Determine the (x, y) coordinate at the center of the cell enclosing the given text.  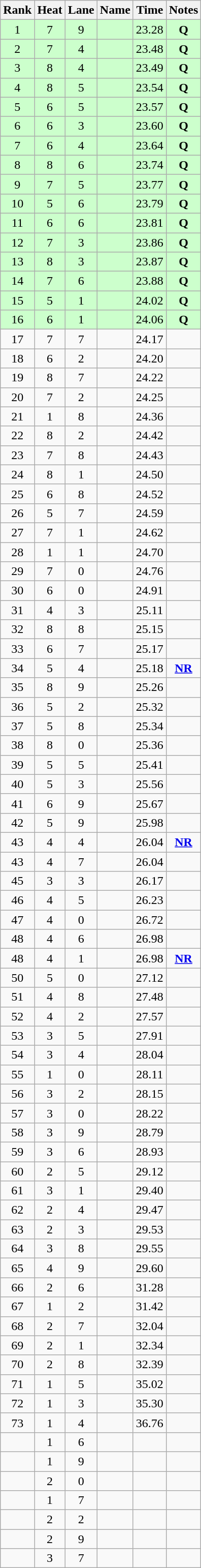
26.23 (149, 900)
23.77 (149, 184)
27 (17, 532)
71 (17, 1384)
66 (17, 1287)
29.12 (149, 1171)
58 (17, 1132)
28.93 (149, 1152)
26.17 (149, 881)
32.39 (149, 1365)
25.98 (149, 823)
37 (17, 726)
73 (17, 1423)
24.42 (149, 436)
24.76 (149, 571)
Rank (17, 10)
23.49 (149, 68)
40 (17, 784)
27.57 (149, 1016)
21 (17, 416)
Name (115, 10)
27.91 (149, 1036)
28.11 (149, 1074)
25 (17, 494)
72 (17, 1403)
24.22 (149, 378)
Lane (81, 10)
29.40 (149, 1191)
59 (17, 1152)
23.64 (149, 145)
10 (17, 203)
34 (17, 668)
29.53 (149, 1229)
32.34 (149, 1345)
38 (17, 745)
Heat (50, 10)
23.57 (149, 107)
24.50 (149, 474)
15 (17, 300)
23.86 (149, 243)
23.79 (149, 203)
32 (17, 629)
30 (17, 591)
24.06 (149, 320)
41 (17, 803)
25.56 (149, 784)
36.76 (149, 1423)
25.17 (149, 649)
36 (17, 707)
23 (17, 455)
69 (17, 1345)
13 (17, 262)
50 (17, 978)
51 (17, 997)
55 (17, 1074)
60 (17, 1171)
25.36 (149, 745)
24.91 (149, 591)
24.70 (149, 552)
24.20 (149, 358)
35.30 (149, 1403)
26 (17, 513)
25.15 (149, 629)
17 (17, 339)
27.48 (149, 997)
29.55 (149, 1249)
14 (17, 281)
23.48 (149, 49)
70 (17, 1365)
54 (17, 1055)
61 (17, 1191)
28.22 (149, 1113)
42 (17, 823)
62 (17, 1210)
12 (17, 243)
23.88 (149, 281)
23.60 (149, 126)
24.62 (149, 532)
25.34 (149, 726)
29 (17, 571)
16 (17, 320)
67 (17, 1307)
68 (17, 1326)
53 (17, 1036)
18 (17, 358)
24.25 (149, 397)
57 (17, 1113)
23.54 (149, 87)
25.32 (149, 707)
64 (17, 1249)
28 (17, 552)
47 (17, 920)
46 (17, 900)
56 (17, 1094)
25.18 (149, 668)
26.72 (149, 920)
35 (17, 687)
29.60 (149, 1268)
23.87 (149, 262)
20 (17, 397)
23.74 (149, 165)
27.12 (149, 978)
25.41 (149, 765)
25.11 (149, 610)
32.04 (149, 1326)
35.02 (149, 1384)
39 (17, 765)
24.17 (149, 339)
29.47 (149, 1210)
11 (17, 223)
22 (17, 436)
31 (17, 610)
28.04 (149, 1055)
24.36 (149, 416)
25.67 (149, 803)
63 (17, 1229)
33 (17, 649)
31.42 (149, 1307)
31.28 (149, 1287)
24.43 (149, 455)
25.26 (149, 687)
65 (17, 1268)
24.52 (149, 494)
Notes (183, 10)
28.79 (149, 1132)
28.15 (149, 1094)
23.28 (149, 29)
24.59 (149, 513)
Time (149, 10)
24.02 (149, 300)
24 (17, 474)
52 (17, 1016)
23.81 (149, 223)
45 (17, 881)
19 (17, 378)
